Return the [x, y] coordinate for the center point of the cell that contains the specified text.  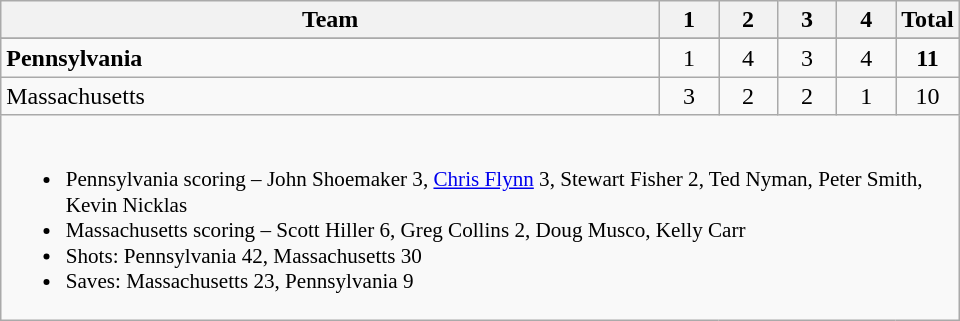
Pennsylvania [330, 58]
Massachusetts [330, 96]
Total [928, 20]
11 [928, 58]
10 [928, 96]
Team [330, 20]
